Extract the (x, y) coordinate from the center of the cell holding the provided text.  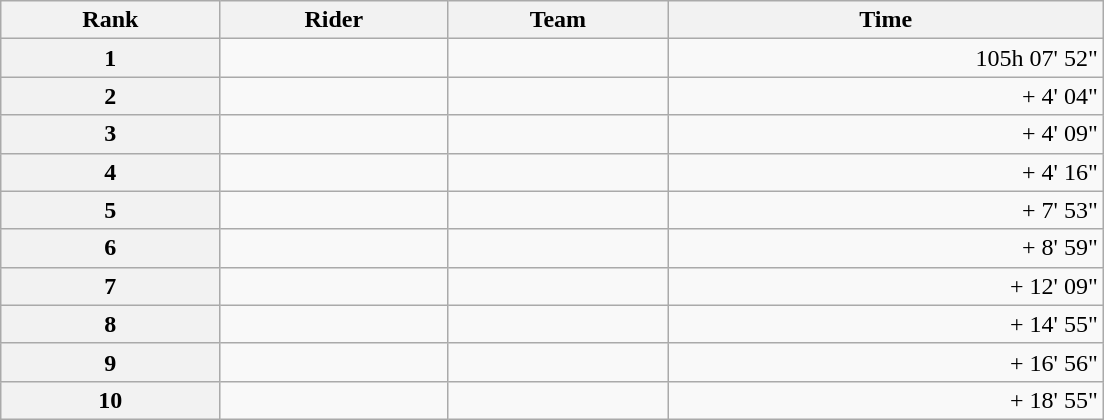
+ 7' 53" (886, 210)
Rider (334, 20)
2 (110, 96)
4 (110, 172)
1 (110, 58)
+ 12' 09" (886, 286)
+ 14' 55" (886, 324)
+ 18' 55" (886, 400)
+ 4' 09" (886, 134)
Team (558, 20)
+ 4' 16" (886, 172)
9 (110, 362)
+ 4' 04" (886, 96)
+ 8' 59" (886, 248)
Rank (110, 20)
5 (110, 210)
10 (110, 400)
105h 07' 52" (886, 58)
3 (110, 134)
+ 16' 56" (886, 362)
7 (110, 286)
Time (886, 20)
6 (110, 248)
8 (110, 324)
